Return the (X, Y) coordinate for the center point of the cell that contains the specified text.  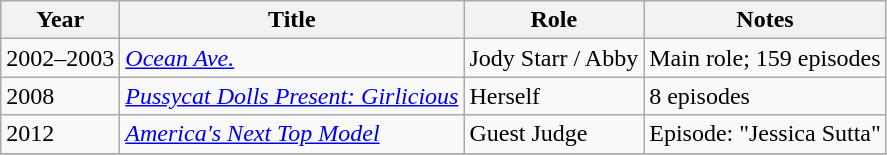
Jody Starr / Abby (554, 58)
Role (554, 20)
Ocean Ave. (292, 58)
Pussycat Dolls Present: Girlicious (292, 96)
Year (60, 20)
Main role; 159 episodes (766, 58)
Title (292, 20)
8 episodes (766, 96)
2012 (60, 134)
America's Next Top Model (292, 134)
Notes (766, 20)
2002–2003 (60, 58)
Herself (554, 96)
Guest Judge (554, 134)
2008 (60, 96)
Episode: "Jessica Sutta" (766, 134)
